Extract the (X, Y) coordinate from the center of the cell holding the provided text.  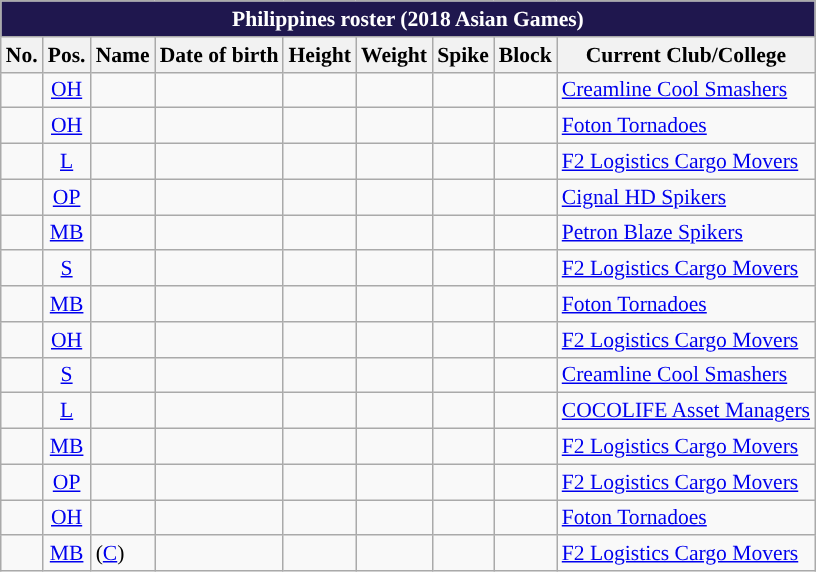
No. (22, 55)
Name (123, 55)
Petron Blaze Spikers (686, 233)
Block (526, 55)
Pos. (67, 55)
Philippines roster (2018 Asian Games) (408, 19)
Date of birth (220, 55)
Height (319, 55)
Spike (463, 55)
Weight (394, 55)
(C) (123, 554)
Current Club/College (686, 55)
Cignal HD Spikers (686, 197)
COCOLIFE Asset Managers (686, 411)
